From the cell containing the given text, extract its center point as [X, Y] coordinate. 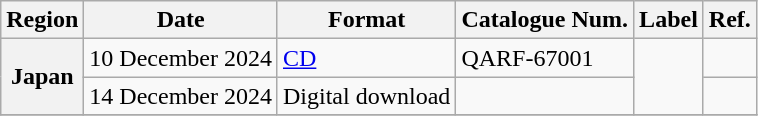
Catalogue Num. [545, 20]
Label [669, 20]
Ref. [730, 20]
Date [181, 20]
Digital download [366, 96]
QARF-67001 [545, 58]
14 December 2024 [181, 96]
Japan [42, 77]
Region [42, 20]
CD [366, 58]
Format [366, 20]
10 December 2024 [181, 58]
